Detect which cell encompasses the target text, then output its [X, Y] center coordinate. 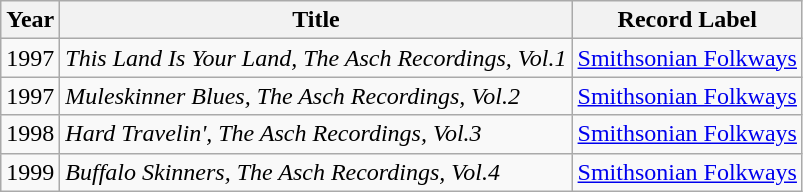
Muleskinner Blues, The Asch Recordings, Vol.2 [316, 96]
This Land Is Your Land, The Asch Recordings, Vol.1 [316, 58]
Hard Travelin', The Asch Recordings, Vol.3 [316, 134]
Buffalo Skinners, The Asch Recordings, Vol.4 [316, 172]
Title [316, 20]
Record Label [687, 20]
1998 [30, 134]
Year [30, 20]
1999 [30, 172]
